Scan for the cell matching the given text and deliver its (X, Y) coordinate at center. 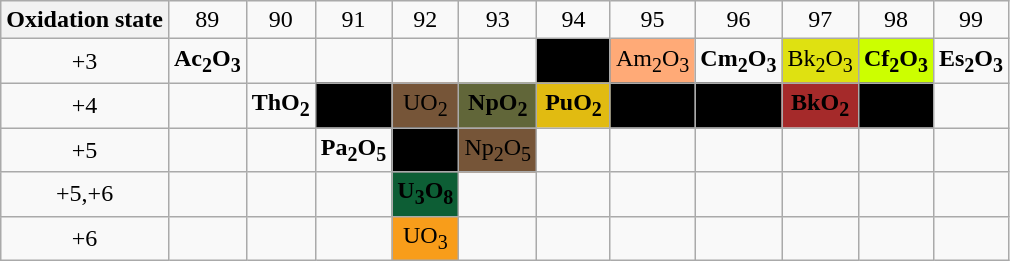
UO2 (426, 105)
93 (498, 20)
CfO2 (896, 105)
89 (207, 20)
+3 (85, 61)
Ac2O3 (207, 61)
95 (652, 20)
90 (280, 20)
Bk2O3 (820, 61)
BkO2 (820, 105)
ThO2 (280, 105)
91 (353, 20)
CmO2 (738, 105)
AmO2 (652, 105)
97 (820, 20)
Es2O3 (970, 61)
Np2O5 (498, 150)
UO3 (426, 238)
NpO2 (498, 105)
+5,+6 (85, 194)
92 (426, 20)
+5 (85, 150)
96 (738, 20)
Am2O3 (652, 61)
Cf2O3 (896, 61)
+4 (85, 105)
98 (896, 20)
Oxidation state (85, 20)
99 (970, 20)
Cm2O3 (738, 61)
Pa2O5 (353, 150)
+6 (85, 238)
U3O8 (426, 194)
Pu2O3 (574, 61)
PuO2 (574, 105)
94 (574, 20)
PaO2 (353, 105)
U2O5 (426, 150)
